Determine the (X, Y) coordinate at the center of the cell enclosing the given text.  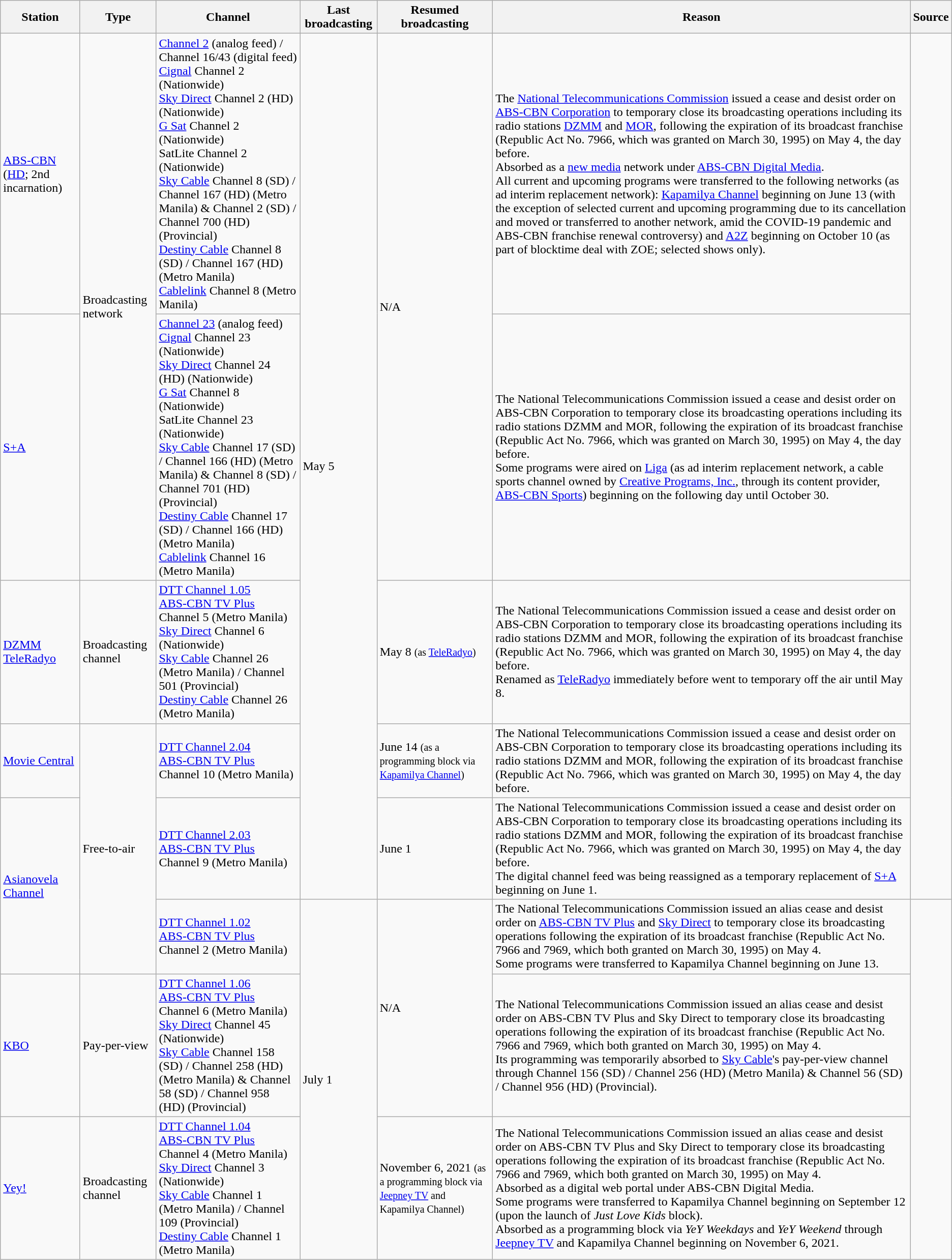
Channel (228, 17)
Broadcasting network (118, 307)
May 5 (339, 466)
Movie Central (40, 760)
DTT Channel 1.02ABS-CBN TV Plus Channel 2 (Metro Manila) (228, 936)
June 14 (as a programming block via Kapamilya Channel) (434, 760)
May 8 (as TeleRadyo) (434, 652)
DTT Channel 2.04ABS-CBN TV Plus Channel 10 (Metro Manila) (228, 760)
Pay-per-view (118, 1045)
Type (118, 17)
Reason (702, 17)
Yey! (40, 1188)
DTT Channel 2.03ABS-CBN TV Plus Channel 9 (Metro Manila) (228, 848)
November 6, 2021 (as a programming block via Jeepney TV and Kapamilya Channel) (434, 1188)
KBO (40, 1045)
DZMM TeleRadyo (40, 652)
ABS-CBN (HD; 2nd incarnation) (40, 174)
Asianovela Channel (40, 886)
S+A (40, 447)
June 1 (434, 848)
Last broadcasting (339, 17)
Source (931, 17)
Resumed broadcasting (434, 17)
Station (40, 17)
July 1 (339, 1079)
Free-to-air (118, 848)
